Search for the cell housing the specified text and yield its [X, Y] center coordinate. 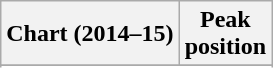
Chart (2014–15) [90, 34]
Peak position [225, 34]
